Output the (X, Y) coordinate of the center of the cell containing the given text.  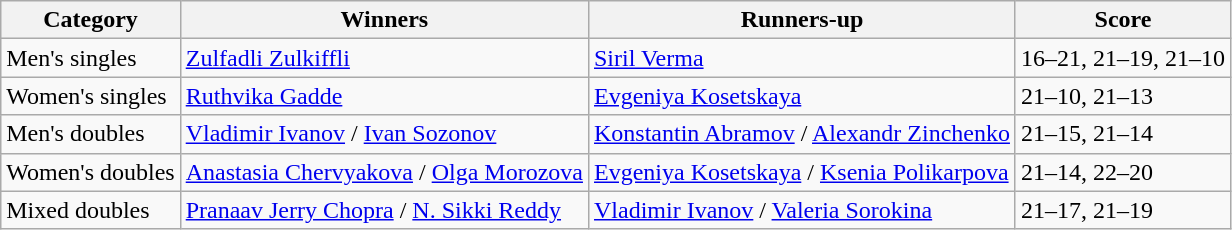
21–10, 21–13 (1122, 96)
Women's singles (90, 96)
16–21, 21–19, 21–10 (1122, 58)
Mixed doubles (90, 210)
21–15, 21–14 (1122, 134)
Vladimir Ivanov / Valeria Sorokina (802, 210)
Vladimir Ivanov / Ivan Sozonov (384, 134)
Anastasia Chervyakova / Olga Morozova (384, 172)
Women's doubles (90, 172)
21–17, 21–19 (1122, 210)
Evgeniya Kosetskaya / Ksenia Polikarpova (802, 172)
21–14, 22–20 (1122, 172)
Konstantin Abramov / Alexandr Zinchenko (802, 134)
Ruthvika Gadde (384, 96)
Siril Verma (802, 58)
Men's singles (90, 58)
Men's doubles (90, 134)
Evgeniya Kosetskaya (802, 96)
Winners (384, 20)
Score (1122, 20)
Pranaav Jerry Chopra / N. Sikki Reddy (384, 210)
Zulfadli Zulkiffli (384, 58)
Category (90, 20)
Runners-up (802, 20)
